Return [x, y] of the center of cell containing provided text 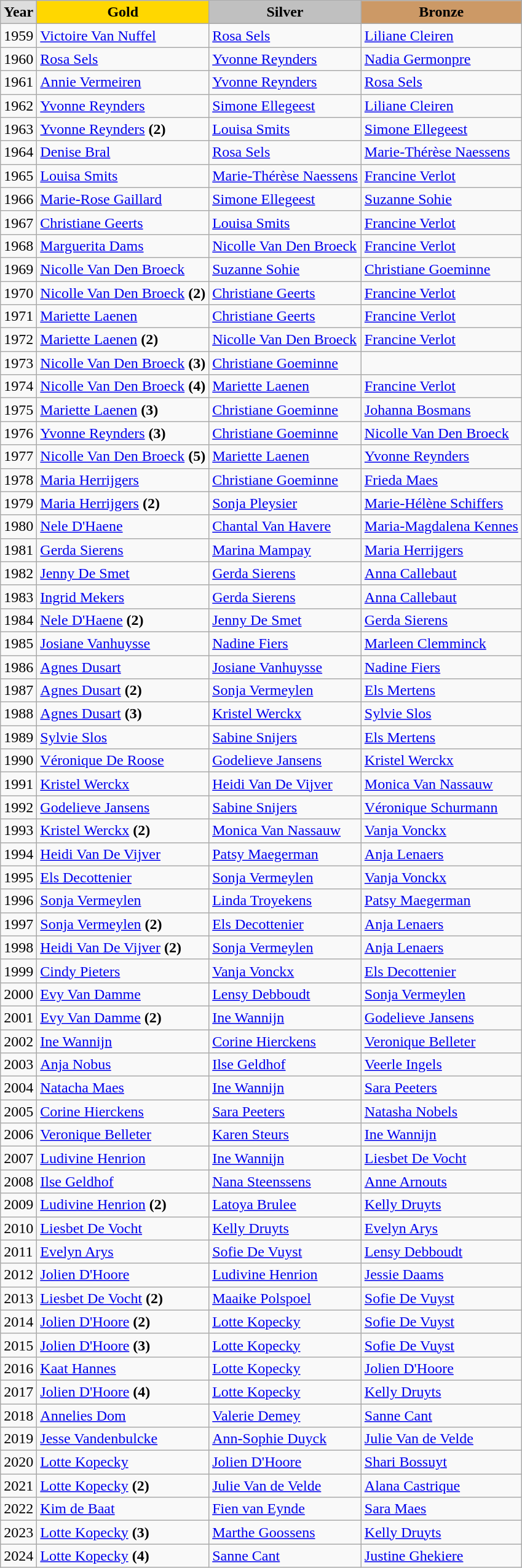
Nana Steenssens [285, 1182]
Silver [285, 12]
2016 [18, 1368]
Jolien D'Hoore (4) [123, 1392]
Agnes Dusart [123, 667]
Marie-Rose Gaillard [123, 199]
1991 [18, 784]
Marina Mampay [285, 550]
1990 [18, 761]
1961 [18, 82]
2023 [18, 1532]
Annie Vermeiren [123, 82]
Ann-Sophie Duyck [285, 1439]
Veerle Ingels [441, 1065]
1973 [18, 363]
Marie-Hélène Schiffers [441, 503]
1983 [18, 597]
1993 [18, 831]
1996 [18, 901]
1966 [18, 199]
1986 [18, 667]
Mariette Laenen (2) [123, 340]
Cindy Pieters [123, 971]
1982 [18, 573]
2003 [18, 1065]
2006 [18, 1135]
2011 [18, 1252]
Johanna Bosmans [441, 410]
Lotte Kopecky (3) [123, 1532]
2015 [18, 1345]
1989 [18, 737]
1971 [18, 316]
Chantal Van Havere [285, 527]
Nicolle Van Den Broeck (3) [123, 363]
1972 [18, 340]
2008 [18, 1182]
1962 [18, 106]
1998 [18, 947]
Heidi Van De Vijver (2) [123, 947]
Kim de Baat [123, 1509]
1959 [18, 36]
1967 [18, 222]
1975 [18, 410]
1979 [18, 503]
2021 [18, 1486]
Alana Castrique [441, 1486]
Kristel Werckx (2) [123, 831]
2004 [18, 1088]
Gold [123, 12]
Shari Bossuyt [441, 1462]
Agnes Dusart (2) [123, 691]
Anja Nobus [123, 1065]
1963 [18, 129]
Jolien D'Hoore (3) [123, 1345]
2009 [18, 1205]
Victoire Van Nuffel [123, 36]
2024 [18, 1556]
Latoya Brulee [285, 1205]
2001 [18, 1017]
2022 [18, 1509]
Maria Herrijgers (2) [123, 503]
1988 [18, 714]
1995 [18, 877]
2014 [18, 1322]
Valerie Demey [285, 1415]
Natacha Maes [123, 1088]
1987 [18, 691]
Marguerita Dams [123, 246]
1968 [18, 246]
Maria-Magdalena Kennes [441, 527]
1974 [18, 386]
Fien van Eynde [285, 1509]
Justine Ghekiere [441, 1556]
Evy Van Damme [123, 994]
Marleen Clemminck [441, 643]
1981 [18, 550]
Yvonne Reynders (2) [123, 129]
2019 [18, 1439]
Denise Bral [123, 152]
Nicolle Van Den Broeck (2) [123, 293]
2000 [18, 994]
2012 [18, 1275]
Nicolle Van Den Broeck (5) [123, 457]
Nele D'Haene (2) [123, 620]
Jolien D'Hoore (2) [123, 1322]
1984 [18, 620]
2020 [18, 1462]
Linda Troyekens [285, 901]
Evy Van Damme (2) [123, 1017]
Jessie Daams [441, 1275]
Jesse Vandenbulcke [123, 1439]
Liesbet De Vocht (2) [123, 1298]
2005 [18, 1111]
Lotte Kopecky (4) [123, 1556]
Sonja Pleysier [285, 503]
1997 [18, 924]
1964 [18, 152]
2017 [18, 1392]
Anne Arnouts [441, 1182]
1976 [18, 433]
Frieda Maes [441, 480]
Ingrid Mekers [123, 597]
1970 [18, 293]
1999 [18, 971]
1992 [18, 807]
Kaat Hannes [123, 1368]
Lotte Kopecky (2) [123, 1486]
Yvonne Reynders (3) [123, 433]
Mariette Laenen (3) [123, 410]
1965 [18, 176]
Sonja Vermeylen (2) [123, 924]
2013 [18, 1298]
Annelies Dom [123, 1415]
2010 [18, 1228]
2002 [18, 1041]
Nele D'Haene [123, 527]
Sara Maes [441, 1509]
Maaike Polspoel [285, 1298]
Véronique De Roose [123, 761]
1980 [18, 527]
2007 [18, 1158]
Nadia Germonpre [441, 59]
1977 [18, 457]
Natasha Nobels [441, 1111]
2018 [18, 1415]
Karen Steurs [285, 1135]
Nicolle Van Den Broeck (4) [123, 386]
1985 [18, 643]
1978 [18, 480]
1960 [18, 59]
Bronze [441, 12]
1969 [18, 269]
Marthe Goossens [285, 1532]
1994 [18, 854]
Véronique Schurmann [441, 807]
Year [18, 12]
Agnes Dusart (3) [123, 714]
Ludivine Henrion (2) [123, 1205]
